Provide the (X, Y) coordinate of the cell's center where the given text is located.  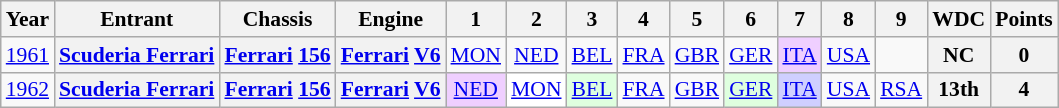
Chassis (277, 19)
3 (592, 19)
RSA (901, 90)
Year (28, 19)
6 (750, 19)
NC (958, 55)
9 (901, 19)
WDC (958, 19)
1961 (28, 55)
2 (536, 19)
1 (476, 19)
5 (698, 19)
Points (1024, 19)
1962 (28, 90)
8 (848, 19)
0 (1024, 55)
Engine (391, 19)
13th (958, 90)
Entrant (136, 19)
7 (799, 19)
